Determine the [x, y] coordinate at the center of the cell enclosing the given text.  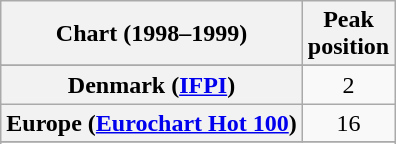
16 [348, 123]
Denmark (IFPI) [152, 85]
Europe (Eurochart Hot 100) [152, 123]
2 [348, 85]
Chart (1998–1999) [152, 34]
Peakposition [348, 34]
